Capture the cell that displays the provided text and extract its (X, Y) central coordinate. 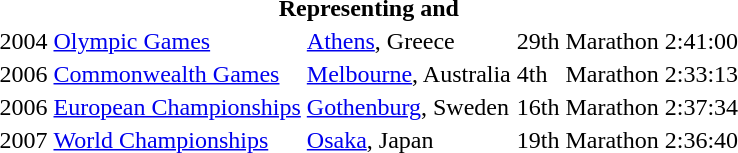
16th (538, 107)
Commonwealth Games (177, 74)
Melbourne, Australia (408, 74)
European Championships (177, 107)
Olympic Games (177, 41)
4th (538, 74)
Athens, Greece (408, 41)
29th (538, 41)
Gothenburg, Sweden (408, 107)
